Search for the cell housing the specified text and yield its [x, y] center coordinate. 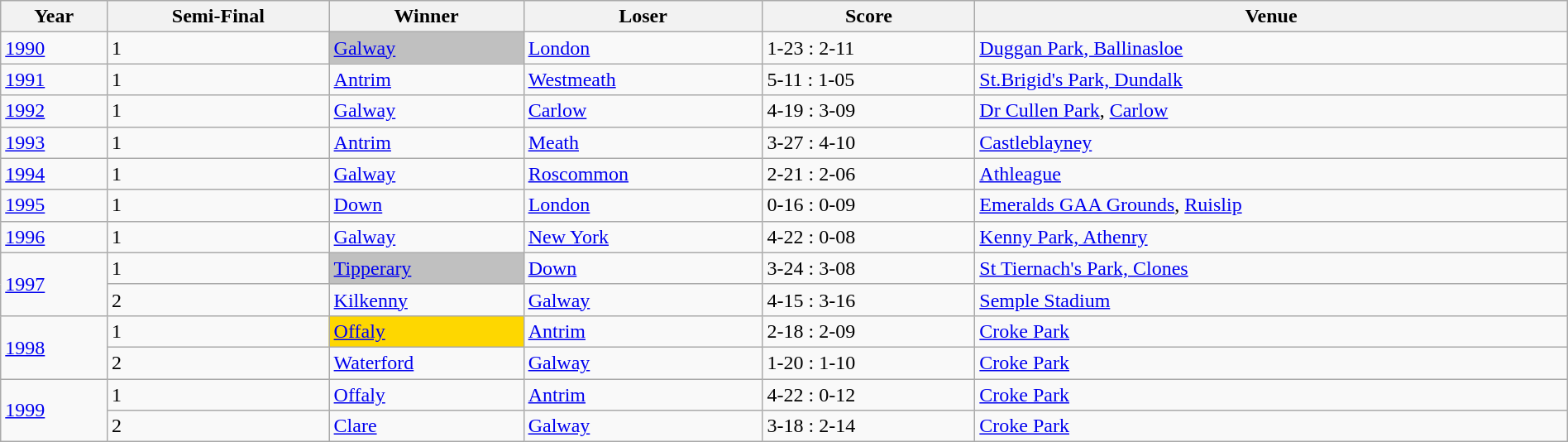
1994 [55, 174]
Duggan Park, Ballinasloe [1271, 48]
1993 [55, 142]
Carlow [643, 111]
Athleague [1271, 174]
Score [868, 17]
4-22 : 0-12 [868, 395]
Year [55, 17]
Emeralds GAA Grounds, Ruislip [1271, 205]
1997 [55, 284]
Westmeath [643, 79]
Loser [643, 17]
Kilkenny [427, 300]
1998 [55, 347]
1992 [55, 111]
1996 [55, 237]
3-18 : 2-14 [868, 426]
New York [643, 237]
1-20 : 1-10 [868, 363]
2-18 : 2-09 [868, 331]
2-21 : 2-06 [868, 174]
St Tiernach's Park, Clones [1271, 268]
1990 [55, 48]
3-27 : 4-10 [868, 142]
4-19 : 3-09 [868, 111]
St.Brigid's Park, Dundalk [1271, 79]
Venue [1271, 17]
4-15 : 3-16 [868, 300]
1991 [55, 79]
Castleblayney [1271, 142]
1995 [55, 205]
Clare [427, 426]
5-11 : 1-05 [868, 79]
Kenny Park, Athenry [1271, 237]
4-22 : 0-08 [868, 237]
Semple Stadium [1271, 300]
Waterford [427, 363]
Dr Cullen Park, Carlow [1271, 111]
Meath [643, 142]
Winner [427, 17]
Semi-Final [218, 17]
1-23 : 2-11 [868, 48]
3-24 : 3-08 [868, 268]
Roscommon [643, 174]
0-16 : 0-09 [868, 205]
1999 [55, 411]
Tipperary [427, 268]
